Return the (x, y) coordinate for the center point of the cell that contains the specified text.  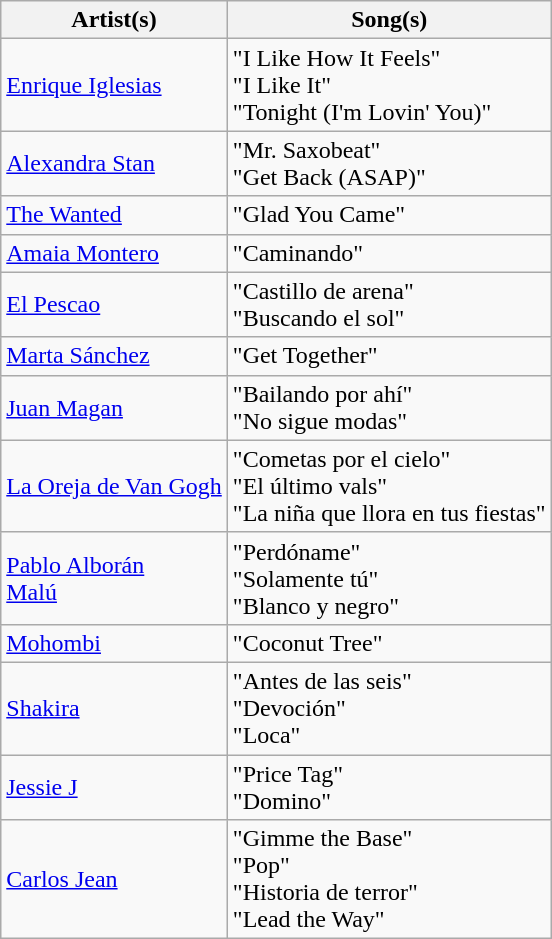
Marta Sánchez (114, 356)
The Wanted (114, 215)
"Mr. Saxobeat""Get Back (ASAP)" (389, 164)
El Pescao (114, 304)
"Get Together" (389, 356)
"Bailando por ahí""No sigue modas" (389, 408)
"Antes de las seis""Devoción""Loca" (389, 708)
Jessie J (114, 786)
Song(s) (389, 20)
"Perdóname" "Solamente tú""Blanco y negro" (389, 578)
Enrique Iglesias (114, 85)
"Glad You Came" (389, 215)
"Coconut Tree" (389, 643)
Mohombi (114, 643)
Pablo AlboránMalú (114, 578)
Shakira (114, 708)
"Caminando" (389, 253)
"I Like How It Feels""I Like It""Tonight (I'm Lovin' You)" (389, 85)
"Cometas por el cielo""El último vals""La niña que llora en tus fiestas" (389, 486)
"Castillo de arena""Buscando el sol" (389, 304)
"Price Tag""Domino" (389, 786)
Juan Magan (114, 408)
Artist(s) (114, 20)
Carlos Jean (114, 880)
Amaia Montero (114, 253)
La Oreja de Van Gogh (114, 486)
"Gimme the Base" "Pop" "Historia de terror" "Lead the Way" (389, 880)
Alexandra Stan (114, 164)
